Return [X, Y] of the center of cell containing provided text 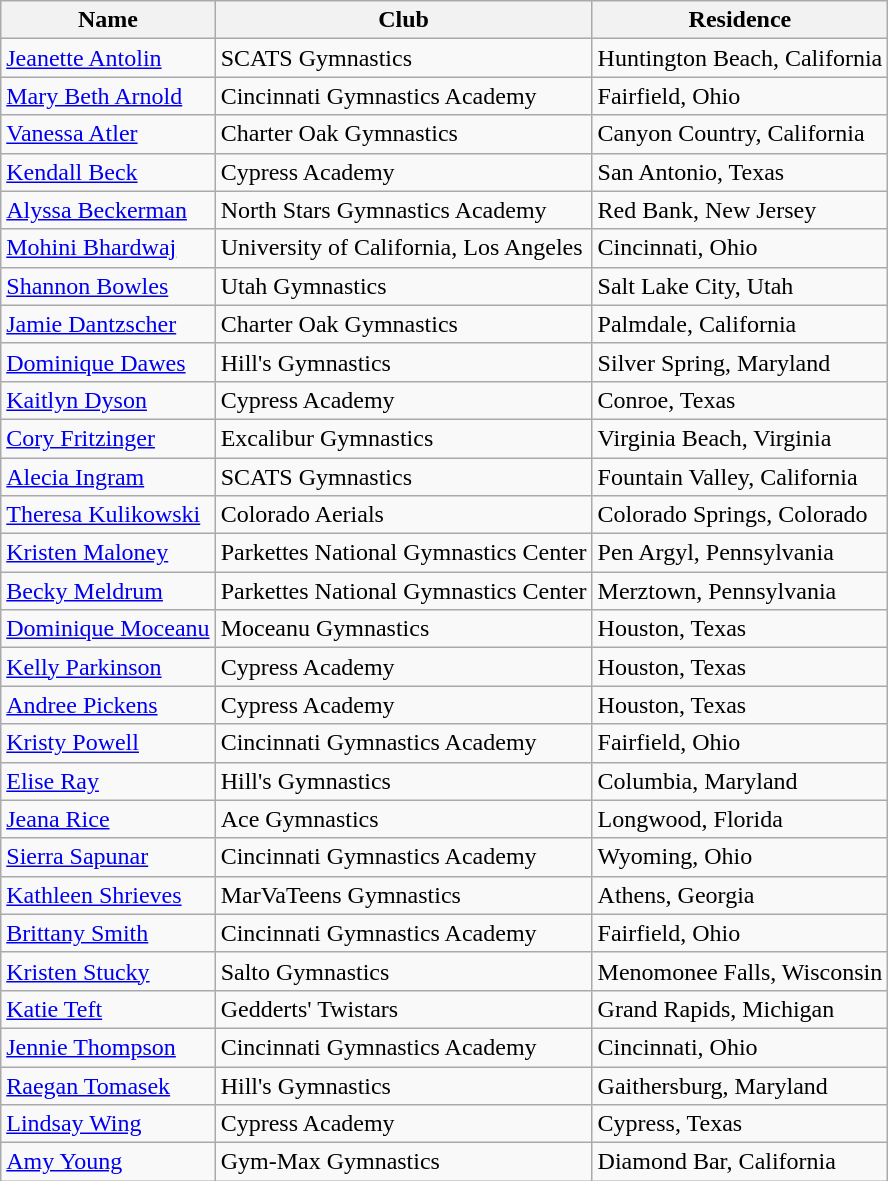
Amy Young [108, 1162]
Red Bank, New Jersey [740, 210]
San Antonio, Texas [740, 172]
Elise Ray [108, 781]
Club [404, 20]
Alecia Ingram [108, 477]
Moceanu Gymnastics [404, 629]
Kaitlyn Dyson [108, 400]
Kendall Beck [108, 172]
Sierra Sapunar [108, 857]
Mary Beth Arnold [108, 96]
MarVaTeens Gymnastics [404, 895]
Gym-Max Gymnastics [404, 1162]
Kristen Stucky [108, 971]
Dominique Dawes [108, 362]
Merztown, Pennsylvania [740, 591]
Raegan Tomasek [108, 1085]
Andree Pickens [108, 705]
Colorado Springs, Colorado [740, 515]
Kathleen Shrieves [108, 895]
Palmdale, California [740, 324]
Gaithersburg, Maryland [740, 1085]
Virginia Beach, Virginia [740, 438]
Conroe, Texas [740, 400]
Brittany Smith [108, 933]
Fountain Valley, California [740, 477]
Excalibur Gymnastics [404, 438]
Longwood, Florida [740, 819]
Colorado Aerials [404, 515]
Theresa Kulikowski [108, 515]
Gedderts' Twistars [404, 1009]
Jeanette Antolin [108, 58]
Silver Spring, Maryland [740, 362]
Canyon Country, California [740, 134]
Pen Argyl, Pennsylvania [740, 553]
Kelly Parkinson [108, 667]
University of California, Los Angeles [404, 248]
Vanessa Atler [108, 134]
Name [108, 20]
Athens, Georgia [740, 895]
Lindsay Wing [108, 1124]
Cypress, Texas [740, 1124]
Salt Lake City, Utah [740, 286]
Residence [740, 20]
Shannon Bowles [108, 286]
Kristy Powell [108, 743]
Jeana Rice [108, 819]
Jennie Thompson [108, 1047]
Katie Teft [108, 1009]
Ace Gymnastics [404, 819]
Wyoming, Ohio [740, 857]
Grand Rapids, Michigan [740, 1009]
Menomonee Falls, Wisconsin [740, 971]
Dominique Moceanu [108, 629]
Salto Gymnastics [404, 971]
Alyssa Beckerman [108, 210]
Mohini Bhardwaj [108, 248]
Kristen Maloney [108, 553]
Becky Meldrum [108, 591]
Utah Gymnastics [404, 286]
Columbia, Maryland [740, 781]
Cory Fritzinger [108, 438]
North Stars Gymnastics Academy [404, 210]
Huntington Beach, California [740, 58]
Diamond Bar, California [740, 1162]
Jamie Dantzscher [108, 324]
